Return the (x, y) coordinate for the center point of the cell that contains the specified text.  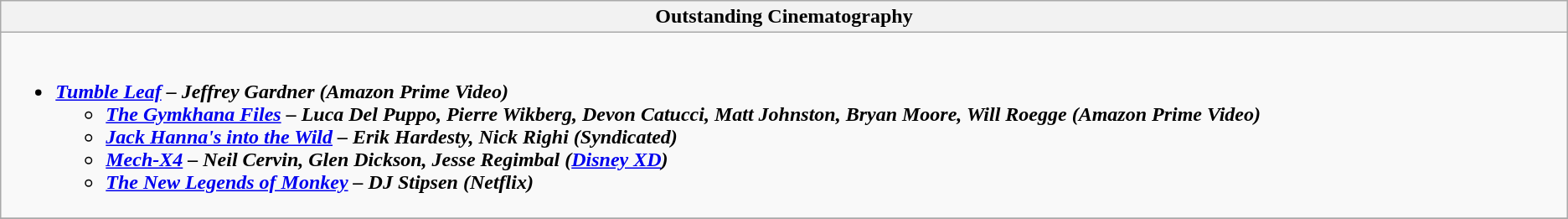
Outstanding Cinematography (784, 17)
